Return the (X, Y) coordinate for the center point of the cell that contains the specified text.  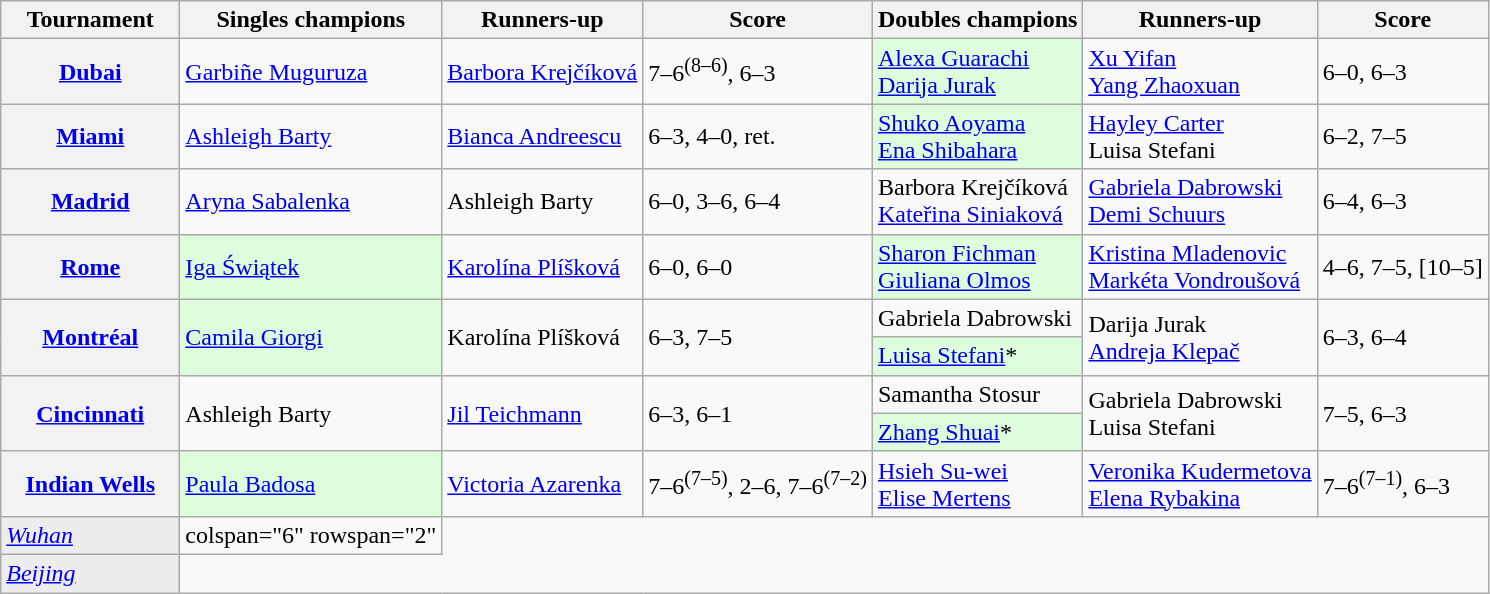
Barbora Krejčíková Kateřina Siniaková (977, 202)
Montréal (90, 337)
Zhang Shuai* (977, 432)
Victoria Azarenka (542, 484)
Aryna Sabalenka (311, 202)
Gabriela Dabrowski Demi Schuurs (1200, 202)
4–6, 7–5, [10–5] (1402, 266)
Gabriela Dabrowski Luisa Stefani (1200, 413)
Madrid (90, 202)
Rome (90, 266)
Garbiñe Muguruza (311, 72)
Sharon Fichman Giuliana Olmos (977, 266)
Darija Jurak Andreja Klepač (1200, 337)
Alexa Guarachi Darija Jurak (977, 72)
6–0, 6–3 (1402, 72)
Miami (90, 136)
Doubles champions (977, 20)
6–3, 6–4 (1402, 337)
7–6(8–6), 6–3 (758, 72)
Iga Świątek (311, 266)
Xu Yifan Yang Zhaoxuan (1200, 72)
Beijing (90, 573)
Shuko Aoyama Ena Shibahara (977, 136)
Barbora Krejčíková (542, 72)
Hsieh Su-wei Elise Mertens (977, 484)
7–6(7–5), 2–6, 7–6(7–2) (758, 484)
Paula Badosa (311, 484)
Camila Giorgi (311, 337)
Luisa Stefani* (977, 356)
Hayley Carter Luisa Stefani (1200, 136)
colspan="6" rowspan="2" (311, 535)
6–2, 7–5 (1402, 136)
Dubai (90, 72)
Singles champions (311, 20)
6–4, 6–3 (1402, 202)
Samantha Stosur (977, 394)
Gabriela Dabrowski (977, 318)
6–3, 6–1 (758, 413)
Veronika Kudermetova Elena Rybakina (1200, 484)
Jil Teichmann (542, 413)
Cincinnati (90, 413)
6–3, 7–5 (758, 337)
Tournament (90, 20)
Bianca Andreescu (542, 136)
Kristina Mladenovic Markéta Vondroušová (1200, 266)
7–5, 6–3 (1402, 413)
Wuhan (90, 535)
7–6(7–1), 6–3 (1402, 484)
6–0, 6–0 (758, 266)
6–0, 3–6, 6–4 (758, 202)
6–3, 4–0, ret. (758, 136)
Indian Wells (90, 484)
